Locate the cell with the specified text and output its [x, y] center coordinate. 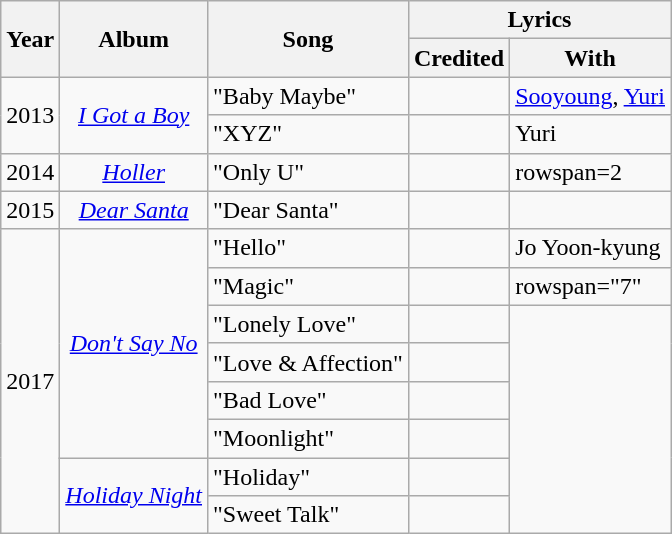
Don't Say No [134, 343]
"Baby Maybe" [308, 96]
"Moonlight" [308, 438]
"Hello" [308, 248]
Credited [458, 58]
Holiday Night [134, 496]
rowspan=2 [590, 172]
Year [30, 39]
2014 [30, 172]
2015 [30, 210]
"Dear Santa" [308, 210]
Album [134, 39]
"Bad Love" [308, 400]
"Lonely Love" [308, 324]
Yuri [590, 134]
Holler [134, 172]
Lyrics [539, 20]
"XYZ" [308, 134]
Jo Yoon-kyung [590, 248]
"Only U" [308, 172]
Sooyoung, Yuri [590, 96]
2013 [30, 115]
Dear Santa [134, 210]
I Got a Boy [134, 115]
With [590, 58]
Song [308, 39]
rowspan="7" [590, 286]
"Sweet Talk" [308, 515]
2017 [30, 381]
"Magic" [308, 286]
"Love & Affection" [308, 362]
"Holiday" [308, 477]
